Scan for the cell matching the given text and deliver its [x, y] coordinate at center. 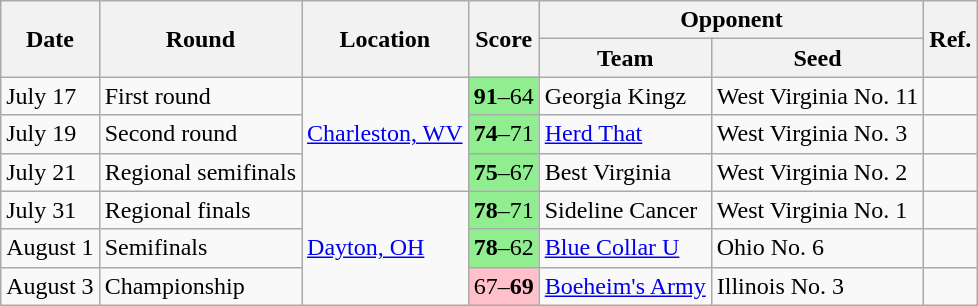
78–62 [504, 248]
West Virginia No. 1 [818, 210]
Ref. [950, 39]
Location [386, 39]
Boeheim's Army [625, 286]
Dayton, OH [386, 248]
West Virginia No. 11 [818, 96]
75–67 [504, 172]
Charleston, WV [386, 134]
Semifinals [200, 248]
West Virginia No. 2 [818, 172]
July 31 [50, 210]
Sideline Cancer [625, 210]
78–71 [504, 210]
Regional finals [200, 210]
July 21 [50, 172]
Georgia Kingz [625, 96]
Herd That [625, 134]
First round [200, 96]
Illinois No. 3 [818, 286]
West Virginia No. 3 [818, 134]
August 3 [50, 286]
Second round [200, 134]
91–64 [504, 96]
Ohio No. 6 [818, 248]
Seed [818, 58]
Score [504, 39]
Round [200, 39]
74–71 [504, 134]
Blue Collar U [625, 248]
Date [50, 39]
Team [625, 58]
July 17 [50, 96]
July 19 [50, 134]
August 1 [50, 248]
Regional semifinals [200, 172]
Opponent [732, 20]
67–69 [504, 286]
Best Virginia [625, 172]
Championship [200, 286]
